Output the (X, Y) coordinate of the center of the cell containing the given text.  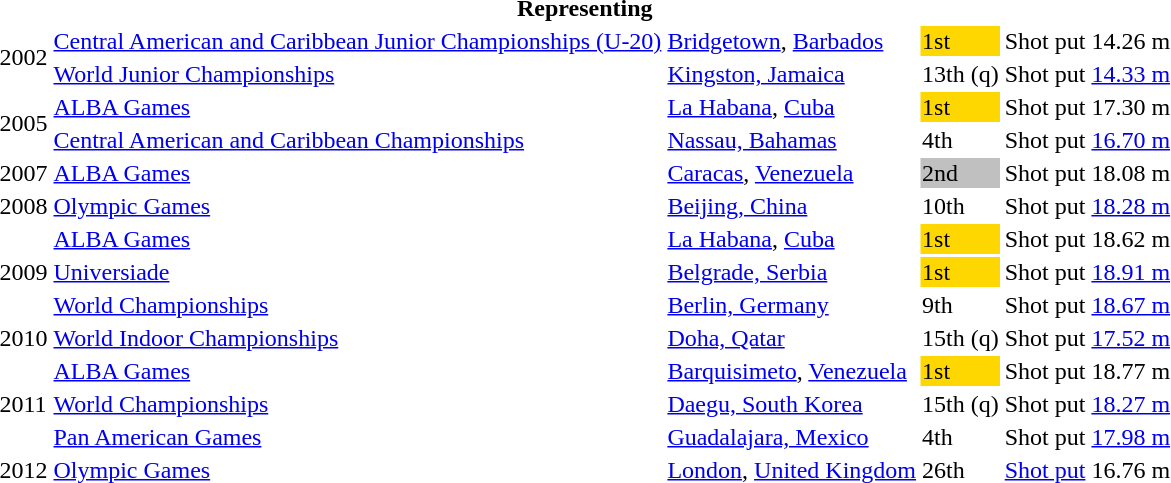
Olympic Games (358, 206)
Caracas, Venezuela (792, 173)
Doha, Qatar (792, 338)
Beijing, China (792, 206)
Pan American Games (358, 437)
Central American and Caribbean Championships (358, 140)
World Junior Championships (358, 74)
Barquisimeto, Venezuela (792, 371)
9th (961, 305)
10th (961, 206)
Berlin, Germany (792, 305)
World Indoor Championships (358, 338)
Guadalajara, Mexico (792, 437)
Nassau, Bahamas (792, 140)
Bridgetown, Barbados (792, 41)
2nd (961, 173)
Belgrade, Serbia (792, 272)
Kingston, Jamaica (792, 74)
13th (q) (961, 74)
Universiade (358, 272)
Daegu, South Korea (792, 404)
Central American and Caribbean Junior Championships (U-20) (358, 41)
